Search for the cell housing the specified text and yield its [X, Y] center coordinate. 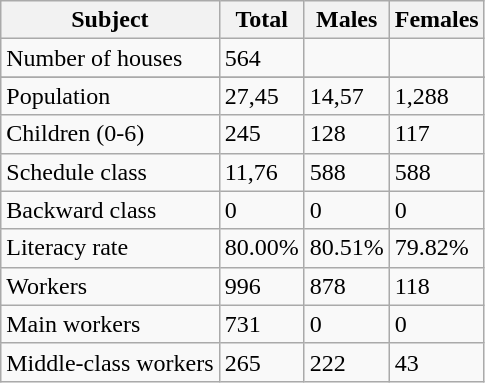
27,45 [262, 96]
265 [262, 362]
118 [436, 286]
Literacy rate [110, 248]
Subject [110, 20]
80.51% [346, 248]
Number of houses [110, 58]
996 [262, 286]
Main workers [110, 324]
564 [262, 58]
Middle-class workers [110, 362]
Children (0-6) [110, 134]
Workers [110, 286]
Females [436, 20]
1,288 [436, 96]
878 [346, 286]
128 [346, 134]
Males [346, 20]
Total [262, 20]
222 [346, 362]
43 [436, 362]
79.82% [436, 248]
Schedule class [110, 172]
245 [262, 134]
Population [110, 96]
80.00% [262, 248]
117 [436, 134]
Backward class [110, 210]
731 [262, 324]
11,76 [262, 172]
14,57 [346, 96]
